Capture the cell that displays the provided text and extract its (x, y) central coordinate. 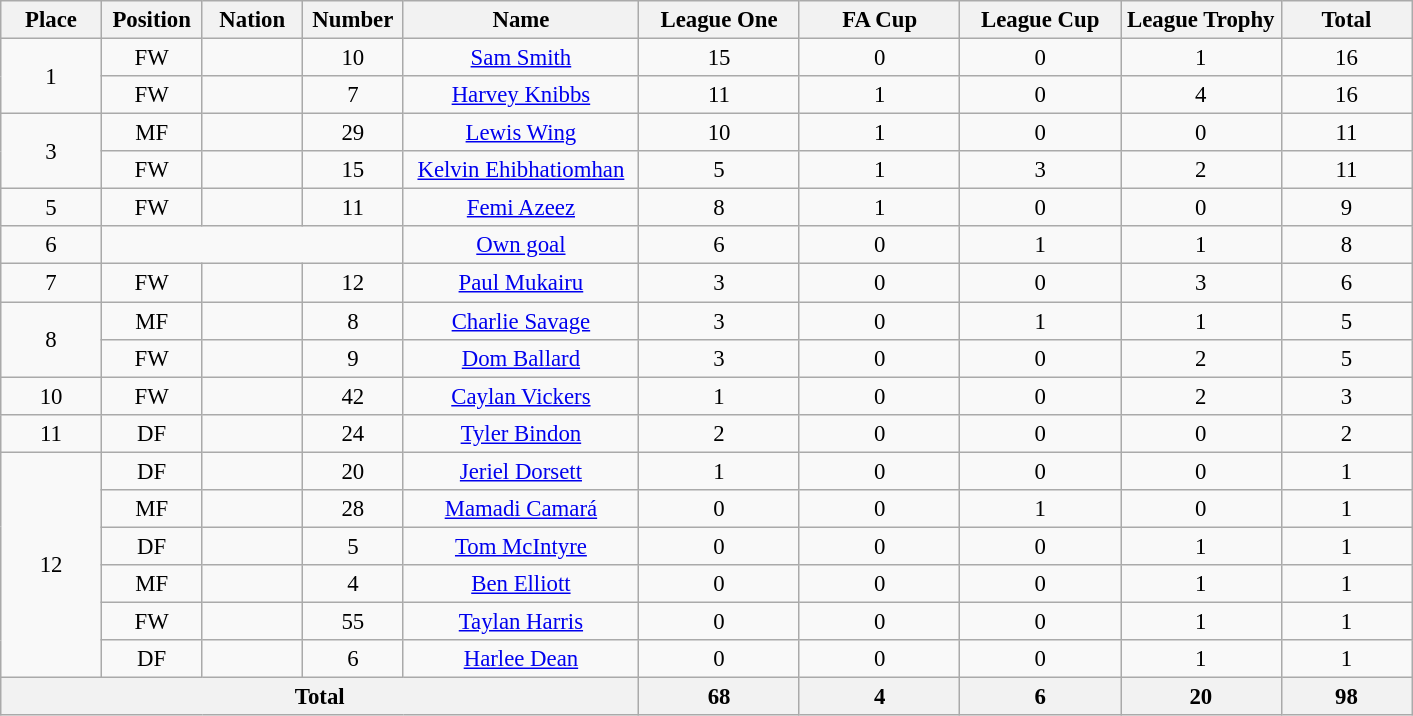
League One (720, 20)
29 (354, 133)
Position (152, 20)
Lewis Wing (521, 133)
Name (521, 20)
Nation (252, 20)
League Trophy (1200, 20)
98 (1346, 697)
Paul Mukairu (521, 283)
FA Cup (880, 20)
68 (720, 697)
28 (354, 509)
Tyler Bindon (521, 433)
Own goal (521, 245)
Jeriel Dorsett (521, 471)
Harlee Dean (521, 659)
League Cup (1040, 20)
Harvey Knibbs (521, 95)
Sam Smith (521, 58)
Mamadi Camará (521, 509)
Charlie Savage (521, 321)
Place (52, 20)
Ben Elliott (521, 584)
42 (354, 396)
Caylan Vickers (521, 396)
Taylan Harris (521, 621)
Number (354, 20)
Dom Ballard (521, 358)
Tom McIntyre (521, 546)
Kelvin Ehibhatiomhan (521, 170)
55 (354, 621)
Femi Azeez (521, 208)
24 (354, 433)
